Search for the cell housing the specified text and yield its [x, y] center coordinate. 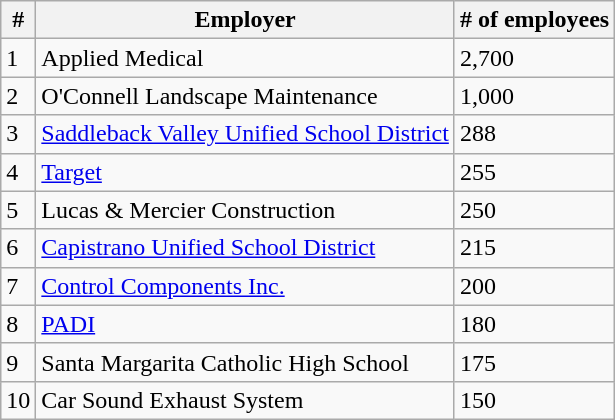
3 [18, 134]
# of employees [534, 20]
Capistrano Unified School District [246, 248]
Control Components Inc. [246, 286]
1,000 [534, 96]
Target [246, 172]
Lucas & Mercier Construction [246, 210]
288 [534, 134]
8 [18, 324]
255 [534, 172]
215 [534, 248]
250 [534, 210]
6 [18, 248]
PADI [246, 324]
180 [534, 324]
7 [18, 286]
150 [534, 400]
Santa Margarita Catholic High School [246, 362]
10 [18, 400]
2,700 [534, 58]
Applied Medical [246, 58]
Saddleback Valley Unified School District [246, 134]
Employer [246, 20]
4 [18, 172]
2 [18, 96]
9 [18, 362]
200 [534, 286]
Car Sound Exhaust System [246, 400]
O'Connell Landscape Maintenance [246, 96]
1 [18, 58]
175 [534, 362]
5 [18, 210]
# [18, 20]
